Pinpoint the cell where the given text exists, returning its (X, Y) midpoint coordinate. 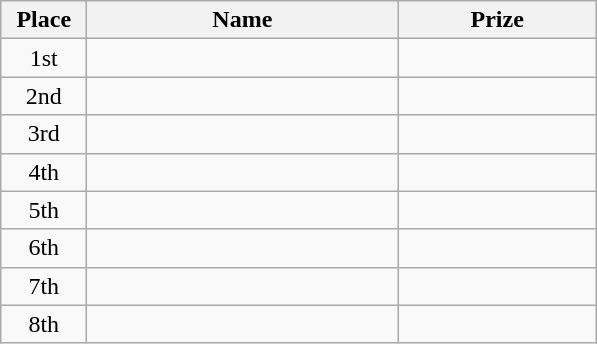
2nd (44, 96)
5th (44, 210)
8th (44, 324)
3rd (44, 134)
Name (242, 20)
Place (44, 20)
4th (44, 172)
7th (44, 286)
6th (44, 248)
1st (44, 58)
Prize (498, 20)
